Output the [x, y] coordinate of the center of the cell containing the given text.  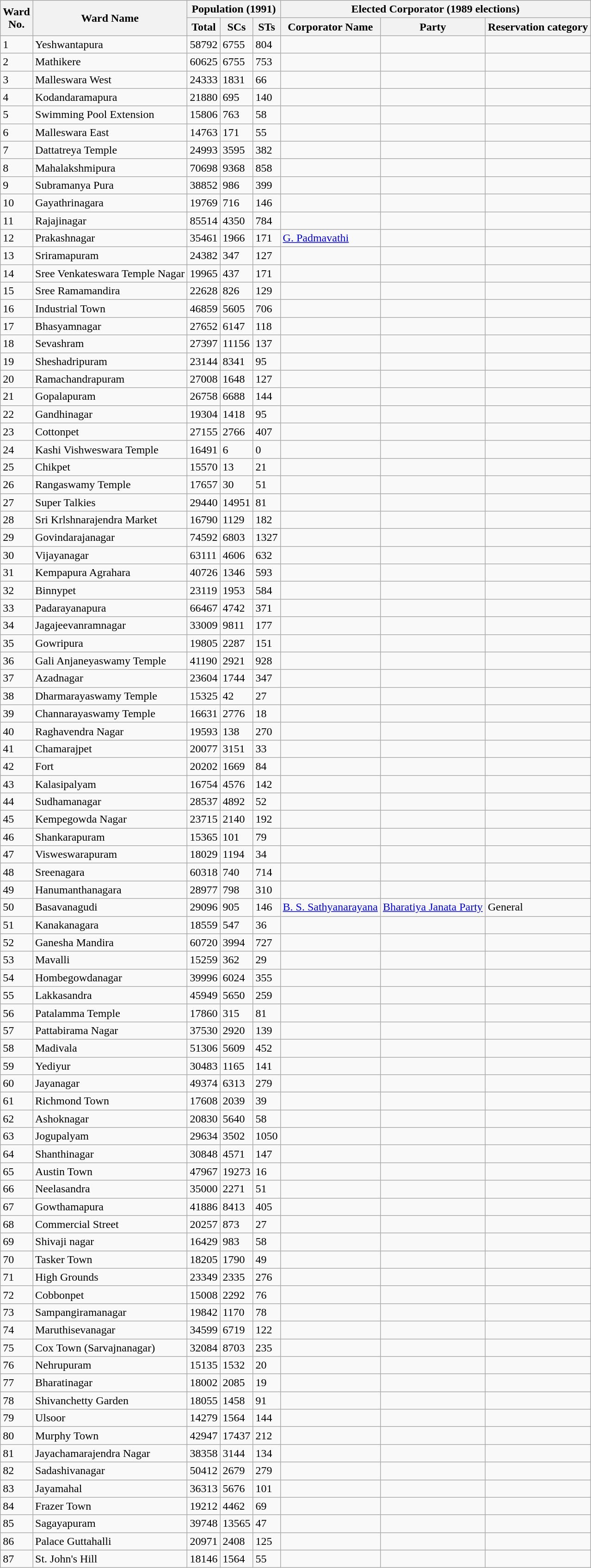
17437 [237, 1436]
60720 [203, 942]
6803 [237, 538]
18146 [203, 1559]
15008 [203, 1295]
763 [237, 115]
20830 [203, 1119]
67 [17, 1207]
139 [266, 1030]
983 [237, 1242]
Malleswara West [110, 80]
Malleswara East [110, 132]
62 [17, 1119]
Kodandaramapura [110, 97]
70698 [203, 167]
28537 [203, 802]
30848 [203, 1154]
34599 [203, 1330]
Sadashivanagar [110, 1471]
59 [17, 1066]
151 [266, 643]
2408 [237, 1541]
3144 [237, 1453]
407 [266, 432]
547 [237, 925]
Sreenagara [110, 872]
18029 [203, 855]
4350 [237, 221]
19273 [237, 1171]
2039 [237, 1101]
63111 [203, 555]
4571 [237, 1154]
24333 [203, 80]
Basavanagudi [110, 907]
2766 [237, 432]
4 [17, 97]
73 [17, 1312]
Cox Town (Sarvajnanagar) [110, 1348]
32084 [203, 1348]
39996 [203, 978]
45949 [203, 995]
Jayachamarajendra Nagar [110, 1453]
Kashi Vishweswara Temple [110, 449]
41190 [203, 661]
17 [17, 326]
9368 [237, 167]
15259 [203, 960]
270 [266, 731]
27155 [203, 432]
371 [266, 608]
784 [266, 221]
6719 [237, 1330]
20202 [203, 766]
28 [17, 520]
Bharatinagar [110, 1383]
16754 [203, 784]
1050 [266, 1136]
4606 [237, 555]
192 [266, 819]
4462 [237, 1506]
1418 [237, 414]
Shankarapuram [110, 837]
Dattatreya Temple [110, 150]
19769 [203, 203]
General [538, 907]
382 [266, 150]
Mahalakshmipura [110, 167]
259 [266, 995]
18559 [203, 925]
70 [17, 1259]
24382 [203, 256]
6688 [237, 397]
Jayanagar [110, 1084]
Jogupalyam [110, 1136]
Cobbonpet [110, 1295]
43 [17, 784]
19965 [203, 273]
355 [266, 978]
716 [237, 203]
2776 [237, 713]
Channarayaswamy Temple [110, 713]
8703 [237, 1348]
18205 [203, 1259]
928 [266, 661]
85514 [203, 221]
31 [17, 573]
Subramanya Pura [110, 185]
Kalasipalyam [110, 784]
54 [17, 978]
Swimming Pool Extension [110, 115]
B. S. Sathyanarayana [330, 907]
2287 [237, 643]
212 [266, 1436]
14 [17, 273]
75 [17, 1348]
1346 [237, 573]
310 [266, 890]
30483 [203, 1066]
1966 [237, 238]
5650 [237, 995]
Gayathrinagara [110, 203]
Sevashram [110, 344]
134 [266, 1453]
50 [17, 907]
15806 [203, 115]
Gowthamapura [110, 1207]
Reservation category [538, 27]
23 [17, 432]
14763 [203, 132]
138 [237, 731]
12 [17, 238]
2140 [237, 819]
Party [433, 27]
47967 [203, 1171]
Padarayanapura [110, 608]
11156 [237, 344]
6024 [237, 978]
1953 [237, 590]
3151 [237, 749]
38 [17, 696]
Rangaswamy Temple [110, 484]
35 [17, 643]
G. Padmavathi [330, 238]
14951 [237, 502]
41 [17, 749]
15570 [203, 467]
Mavalli [110, 960]
695 [237, 97]
Kempegowda Nagar [110, 819]
15135 [203, 1365]
437 [237, 273]
91 [266, 1401]
Gopalapuram [110, 397]
45 [17, 819]
71 [17, 1277]
Palace Guttahalli [110, 1541]
82 [17, 1471]
Chikpet [110, 467]
Kanakanagara [110, 925]
118 [266, 326]
804 [266, 44]
140 [266, 97]
16491 [203, 449]
17608 [203, 1101]
986 [237, 185]
20971 [203, 1541]
16429 [203, 1242]
74592 [203, 538]
Binnypet [110, 590]
584 [266, 590]
Gali Anjaneyaswamy Temple [110, 661]
Shivanchetty Garden [110, 1401]
21880 [203, 97]
49374 [203, 1084]
Commercial Street [110, 1224]
Corporator Name [330, 27]
Murphy Town [110, 1436]
19842 [203, 1312]
61 [17, 1101]
23604 [203, 678]
33009 [203, 626]
24993 [203, 150]
Sri Krlshnarajendra Market [110, 520]
1129 [237, 520]
Nehrupuram [110, 1365]
2679 [237, 1471]
32 [17, 590]
51306 [203, 1048]
17657 [203, 484]
1744 [237, 678]
Industrial Town [110, 309]
Jayamahal [110, 1488]
23144 [203, 361]
Sriramapuram [110, 256]
57 [17, 1030]
60318 [203, 872]
798 [237, 890]
1648 [237, 379]
Austin Town [110, 1171]
Fort [110, 766]
Visweswarapuram [110, 855]
High Grounds [110, 1277]
Ramachandrapuram [110, 379]
85 [17, 1524]
15325 [203, 696]
1165 [237, 1066]
18002 [203, 1383]
6147 [237, 326]
44 [17, 802]
27652 [203, 326]
Mathikere [110, 62]
27008 [203, 379]
0 [266, 449]
9 [17, 185]
20257 [203, 1224]
3994 [237, 942]
St. John's Hill [110, 1559]
1 [17, 44]
Elected Corporator (1989 elections) [436, 9]
2920 [237, 1030]
Super Talkies [110, 502]
19212 [203, 1506]
2085 [237, 1383]
182 [266, 520]
39748 [203, 1524]
Vijayanagar [110, 555]
11 [17, 221]
Hombegowdanagar [110, 978]
740 [237, 872]
405 [266, 1207]
1170 [237, 1312]
142 [266, 784]
905 [237, 907]
Sampangiramanagar [110, 1312]
3502 [237, 1136]
60625 [203, 62]
141 [266, 1066]
Madivala [110, 1048]
17860 [203, 1013]
68 [17, 1224]
38358 [203, 1453]
23715 [203, 819]
63 [17, 1136]
3 [17, 80]
40726 [203, 573]
4742 [237, 608]
Yeshwantapura [110, 44]
Sagayapuram [110, 1524]
29440 [203, 502]
58792 [203, 44]
25 [17, 467]
10 [17, 203]
40 [17, 731]
SCs [237, 27]
Sree Venkateswara Temple Nagar [110, 273]
9811 [237, 626]
1831 [237, 80]
147 [266, 1154]
19304 [203, 414]
Cottonpet [110, 432]
8413 [237, 1207]
23349 [203, 1277]
129 [266, 291]
Gandhinagar [110, 414]
122 [266, 1330]
Lakkasandra [110, 995]
5676 [237, 1488]
753 [266, 62]
16631 [203, 713]
5 [17, 115]
632 [266, 555]
29096 [203, 907]
5605 [237, 309]
858 [266, 167]
20077 [203, 749]
4576 [237, 784]
65 [17, 1171]
Pattabirama Nagar [110, 1030]
22628 [203, 291]
1790 [237, 1259]
Prakashnagar [110, 238]
Hanumanthanagara [110, 890]
Rajajinagar [110, 221]
Gowripura [110, 643]
22 [17, 414]
56 [17, 1013]
23119 [203, 590]
Maruthisevanagar [110, 1330]
Ashoknagar [110, 1119]
60 [17, 1084]
26 [17, 484]
Azadnagar [110, 678]
1669 [237, 766]
18055 [203, 1401]
5609 [237, 1048]
125 [266, 1541]
Chamarajpet [110, 749]
137 [266, 344]
2335 [237, 1277]
2 [17, 62]
826 [237, 291]
706 [266, 309]
2921 [237, 661]
Sheshadripuram [110, 361]
3595 [237, 150]
1194 [237, 855]
Ulsoor [110, 1418]
74 [17, 1330]
Bharatiya Janata Party [433, 907]
315 [237, 1013]
80 [17, 1436]
727 [266, 942]
15 [17, 291]
STs [266, 27]
42947 [203, 1436]
Ganesha Mandira [110, 942]
53 [17, 960]
8341 [237, 361]
873 [237, 1224]
27397 [203, 344]
Neelasandra [110, 1189]
Yediyur [110, 1066]
Govindarajanagar [110, 538]
Frazer Town [110, 1506]
38852 [203, 185]
26758 [203, 397]
Tasker Town [110, 1259]
Patalamma Temple [110, 1013]
28977 [203, 890]
1327 [266, 538]
Ward Name [110, 18]
50412 [203, 1471]
37530 [203, 1030]
Shanthinagar [110, 1154]
8 [17, 167]
5640 [237, 1119]
235 [266, 1348]
2271 [237, 1189]
46 [17, 837]
362 [237, 960]
14279 [203, 1418]
Dharmarayaswamy Temple [110, 696]
Jagajeevanramnagar [110, 626]
452 [266, 1048]
399 [266, 185]
2292 [237, 1295]
72 [17, 1295]
276 [266, 1277]
83 [17, 1488]
6313 [237, 1084]
48 [17, 872]
1532 [237, 1365]
Bhasyamnagar [110, 326]
16790 [203, 520]
46859 [203, 309]
Sree Ramamandira [110, 291]
29634 [203, 1136]
714 [266, 872]
WardNo. [17, 18]
Kempapura Agrahara [110, 573]
Richmond Town [110, 1101]
87 [17, 1559]
36313 [203, 1488]
15365 [203, 837]
593 [266, 573]
Shivaji nagar [110, 1242]
35461 [203, 238]
7 [17, 150]
4892 [237, 802]
86 [17, 1541]
19805 [203, 643]
13565 [237, 1524]
41886 [203, 1207]
35000 [203, 1189]
Sudhamanagar [110, 802]
19593 [203, 731]
77 [17, 1383]
64 [17, 1154]
Raghavendra Nagar [110, 731]
177 [266, 626]
1458 [237, 1401]
66467 [203, 608]
Population (1991) [234, 9]
24 [17, 449]
Total [203, 27]
37 [17, 678]
